Return the (X, Y) coordinate for the center point of the cell that contains the specified text.  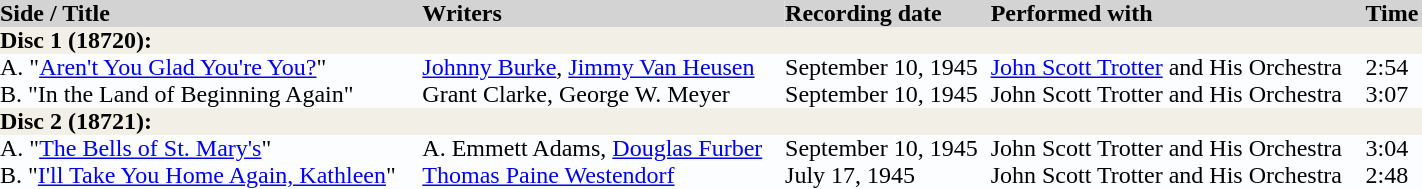
Recording date (888, 14)
3:07 (1394, 94)
A. Emmett Adams, Douglas Furber (604, 148)
2:54 (1394, 68)
Writers (604, 14)
Performed with (1178, 14)
July 17, 1945 (888, 176)
A. "Aren't You Glad You're You?" (211, 68)
2:48 (1394, 176)
Thomas Paine Westendorf (604, 176)
Time (1394, 14)
A. "The Bells of St. Mary's" (211, 148)
Johnny Burke, Jimmy Van Heusen (604, 68)
Disc 1 (18720): (711, 40)
B. "In the Land of Beginning Again" (211, 94)
Disc 2 (18721): (711, 122)
B. "I'll Take You Home Again, Kathleen" (211, 176)
3:04 (1394, 148)
Side / Title (211, 14)
Grant Clarke, George W. Meyer (604, 94)
